Capture the cell that displays the provided text and extract its (X, Y) central coordinate. 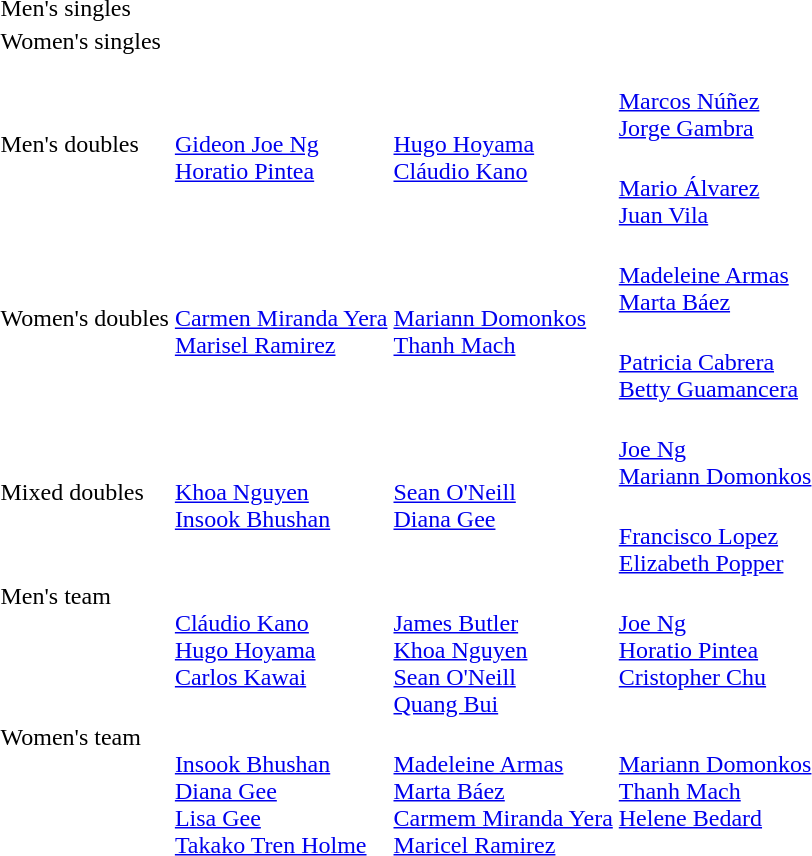
Sean O'NeillDiana Gee (503, 492)
Mariann DomonkosThanh Mach (503, 318)
Gideon Joe NgHoratio Pintea (281, 144)
Hugo HoyamaCláudio Kano (503, 144)
Khoa NguyenInsook Bhushan (281, 492)
Carmen Miranda YeraMarisel Ramirez (281, 318)
Cláudio KanoHugo HoyamaCarlos Kawai (281, 650)
James ButlerKhoa NguyenSean O'NeillQuang Bui (503, 650)
